Return (x, y) of the center of cell containing provided text 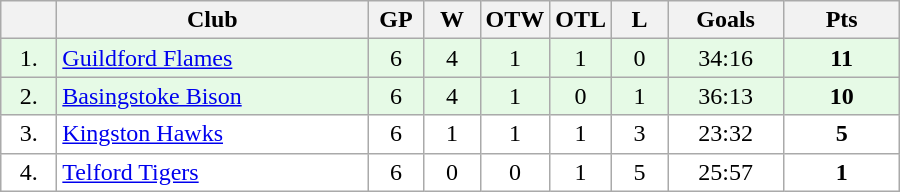
3 (640, 134)
10 (842, 96)
W (452, 20)
1. (29, 58)
34:16 (726, 58)
2. (29, 96)
Guildford Flames (212, 58)
Basingstoke Bison (212, 96)
OTL (581, 20)
L (640, 20)
OTW (515, 20)
23:32 (726, 134)
4. (29, 172)
3. (29, 134)
36:13 (726, 96)
GP (396, 20)
Club (212, 20)
Goals (726, 20)
Pts (842, 20)
11 (842, 58)
Telford Tigers (212, 172)
Kingston Hawks (212, 134)
25:57 (726, 172)
